Provide the (x, y) coordinate of the cell's center where the given text is located.  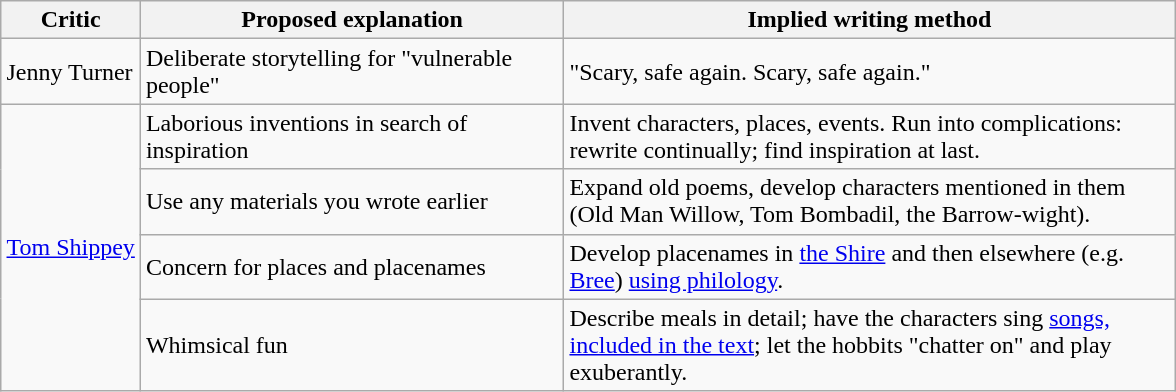
Deliberate storytelling for "vulnerable people" (352, 72)
Critic (70, 20)
"Scary, safe again. Scary, safe again." (870, 72)
Whimsical fun (352, 345)
Proposed explanation (352, 20)
Tom Shippey (70, 248)
Use any materials you wrote earlier (352, 202)
Laborious inventions in search of inspiration (352, 136)
Develop placenames in the Shire and then elsewhere (e.g. Bree) using philology. (870, 266)
Concern for places and placenames (352, 266)
Jenny Turner (70, 72)
Implied writing method (870, 20)
Invent characters, places, events. Run into complications: rewrite continually; find inspiration at last. (870, 136)
Describe meals in detail; have the characters sing songs, included in the text; let the hobbits "chatter on" and play exuberantly. (870, 345)
Expand old poems, develop characters mentioned in them (Old Man Willow, Tom Bombadil, the Barrow-wight). (870, 202)
